For the text-containing cell, return its midpoint in (x, y) coordinate format. 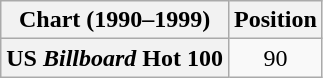
Chart (1990–1999) (115, 20)
90 (276, 58)
Position (276, 20)
US Billboard Hot 100 (115, 58)
